Extract the (x, y) coordinate from the center of the cell holding the provided text.  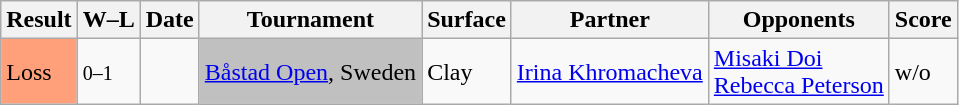
Result (39, 20)
Partner (610, 20)
Opponents (798, 20)
w/o (923, 72)
Misaki Doi Rebecca Peterson (798, 72)
0–1 (108, 72)
W–L (108, 20)
Loss (39, 72)
Irina Khromacheva (610, 72)
Båstad Open, Sweden (310, 72)
Surface (467, 20)
Tournament (310, 20)
Score (923, 20)
Date (170, 20)
Clay (467, 72)
